For the text-containing cell, return its midpoint in (x, y) coordinate format. 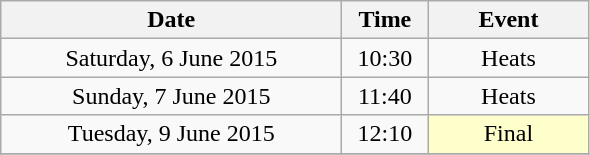
Final (508, 134)
Tuesday, 9 June 2015 (172, 134)
Event (508, 20)
10:30 (385, 58)
11:40 (385, 96)
Time (385, 20)
Saturday, 6 June 2015 (172, 58)
Sunday, 7 June 2015 (172, 96)
12:10 (385, 134)
Date (172, 20)
